Capture the cell that displays the provided text and extract its (X, Y) central coordinate. 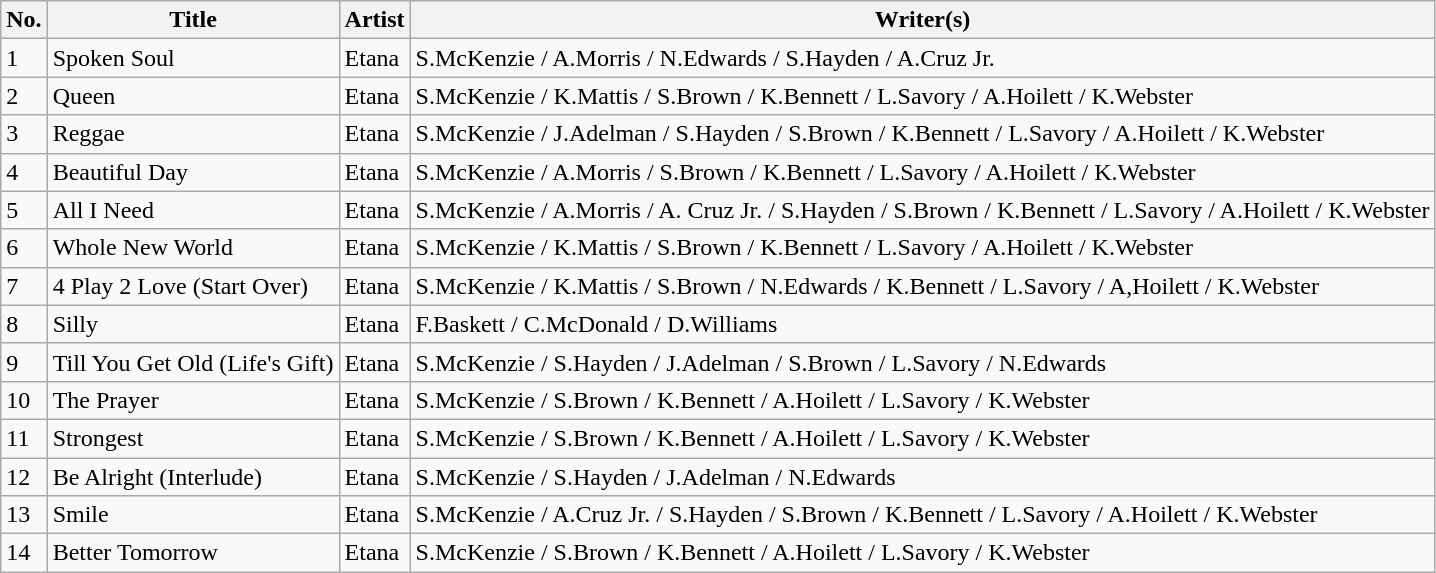
Be Alright (Interlude) (193, 477)
F.Baskett / C.McDonald / D.Williams (922, 324)
S.McKenzie / A.Morris / S.Brown / K.Bennett / L.Savory / A.Hoilett / K.Webster (922, 172)
2 (24, 96)
S.McKenzie / A.Morris / N.Edwards / S.Hayden / A.Cruz Jr. (922, 58)
S.McKenzie / A.Cruz Jr. / S.Hayden / S.Brown / K.Bennett / L.Savory / A.Hoilett / K.Webster (922, 515)
The Prayer (193, 400)
9 (24, 362)
4 (24, 172)
4 Play 2 Love (Start Over) (193, 286)
12 (24, 477)
S.McKenzie / K.Mattis / S.Brown / N.Edwards / K.Bennett / L.Savory / A,Hoilett / K.Webster (922, 286)
10 (24, 400)
S.McKenzie / A.Morris / A. Cruz Jr. / S.Hayden / S.Brown / K.Bennett / L.Savory / A.Hoilett / K.Webster (922, 210)
Queen (193, 96)
Smile (193, 515)
6 (24, 248)
Silly (193, 324)
Till You Get Old (Life's Gift) (193, 362)
Artist (374, 20)
Writer(s) (922, 20)
S.McKenzie / S.Hayden / J.Adelman / S.Brown / L.Savory / N.Edwards (922, 362)
5 (24, 210)
Strongest (193, 438)
1 (24, 58)
No. (24, 20)
S.McKenzie / S.Hayden / J.Adelman / N.Edwards (922, 477)
7 (24, 286)
14 (24, 553)
Reggae (193, 134)
Better Tomorrow (193, 553)
All I Need (193, 210)
Whole New World (193, 248)
Spoken Soul (193, 58)
Title (193, 20)
Beautiful Day (193, 172)
13 (24, 515)
S.McKenzie / J.Adelman / S.Hayden / S.Brown / K.Bennett / L.Savory / A.Hoilett / K.Webster (922, 134)
8 (24, 324)
11 (24, 438)
3 (24, 134)
